Provide the [X, Y] coordinate of the cell's center where the given text is located.  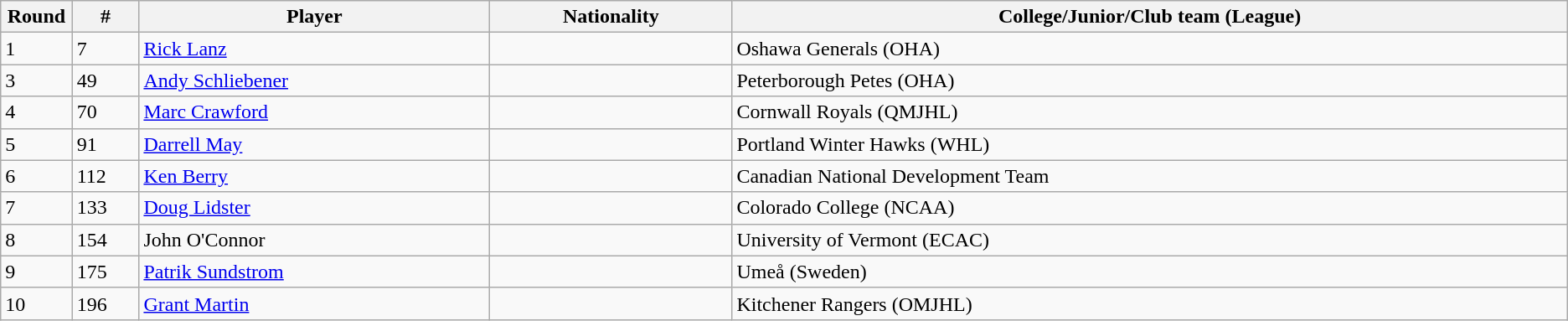
Colorado College (NCAA) [1149, 208]
175 [106, 272]
10 [37, 303]
9 [37, 272]
8 [37, 240]
196 [106, 303]
Portland Winter Hawks (WHL) [1149, 144]
Nationality [611, 17]
# [106, 17]
Darrell May [315, 144]
Ken Berry [315, 176]
133 [106, 208]
112 [106, 176]
1 [37, 49]
Marc Crawford [315, 112]
154 [106, 240]
Peterborough Petes (OHA) [1149, 80]
Cornwall Royals (QMJHL) [1149, 112]
Doug Lidster [315, 208]
91 [106, 144]
Andy Schliebener [315, 80]
Kitchener Rangers (OMJHL) [1149, 303]
Oshawa Generals (OHA) [1149, 49]
Rick Lanz [315, 49]
49 [106, 80]
3 [37, 80]
70 [106, 112]
University of Vermont (ECAC) [1149, 240]
4 [37, 112]
Grant Martin [315, 303]
Round [37, 17]
College/Junior/Club team (League) [1149, 17]
Canadian National Development Team [1149, 176]
Patrik Sundstrom [315, 272]
6 [37, 176]
Player [315, 17]
Umeå (Sweden) [1149, 272]
John O'Connor [315, 240]
5 [37, 144]
